Search for the cell housing the specified text and yield its (x, y) center coordinate. 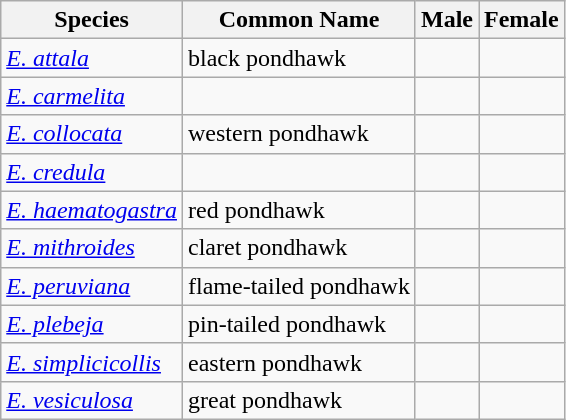
E. collocata (92, 134)
Species (92, 20)
great pondhawk (298, 400)
E. haematogastra (92, 210)
pin-tailed pondhawk (298, 324)
Male (446, 20)
E. carmelita (92, 96)
eastern pondhawk (298, 362)
Common Name (298, 20)
E. vesiculosa (92, 400)
Female (522, 20)
E. credula (92, 172)
claret pondhawk (298, 248)
black pondhawk (298, 58)
western pondhawk (298, 134)
E. peruviana (92, 286)
E. attala (92, 58)
E. mithroides (92, 248)
E. simplicicollis (92, 362)
red pondhawk (298, 210)
E. plebeja (92, 324)
flame-tailed pondhawk (298, 286)
